Search for the cell housing the specified text and yield its [X, Y] center coordinate. 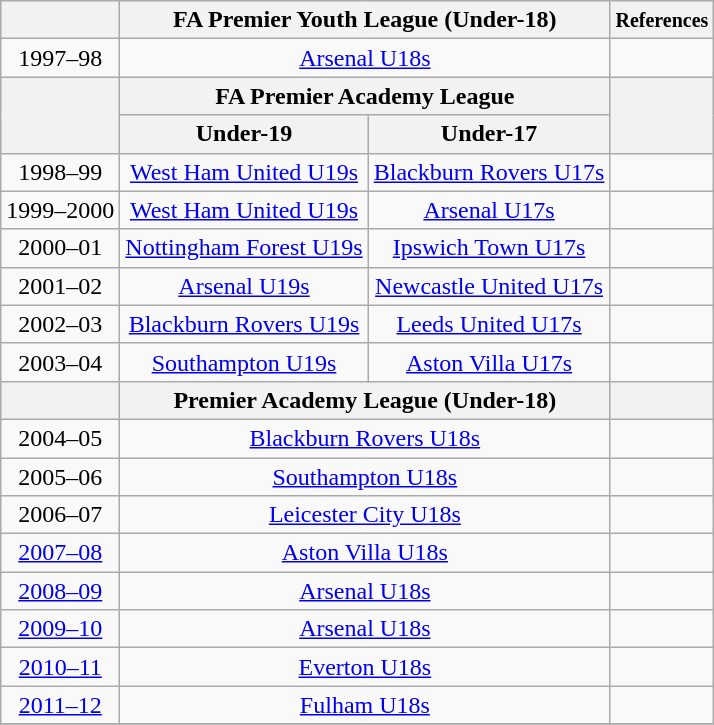
Under-17 [489, 134]
2003–04 [60, 362]
Newcastle United U17s [489, 286]
Arsenal U17s [489, 210]
FA Premier Youth League (Under-18) [365, 20]
Leicester City U18s [365, 515]
Southampton U19s [244, 362]
Arsenal U19s [244, 286]
2010–11 [60, 667]
1998–99 [60, 172]
2008–09 [60, 591]
Under-19 [244, 134]
2006–07 [60, 515]
1999–2000 [60, 210]
Blackburn Rovers U17s [489, 172]
Fulham U18s [365, 705]
Aston Villa U17s [489, 362]
2011–12 [60, 705]
2000–01 [60, 248]
References [662, 20]
Blackburn Rovers U19s [244, 324]
Everton U18s [365, 667]
Premier Academy League (Under-18) [365, 400]
FA Premier Academy League [365, 96]
Nottingham Forest U19s [244, 248]
1997–98 [60, 58]
2001–02 [60, 286]
Aston Villa U18s [365, 553]
Leeds United U17s [489, 324]
2009–10 [60, 629]
2004–05 [60, 438]
Blackburn Rovers U18s [365, 438]
2007–08 [60, 553]
Southampton U18s [365, 477]
2005–06 [60, 477]
Ipswich Town U17s [489, 248]
2002–03 [60, 324]
